Return [X, Y] of the center of cell containing provided text 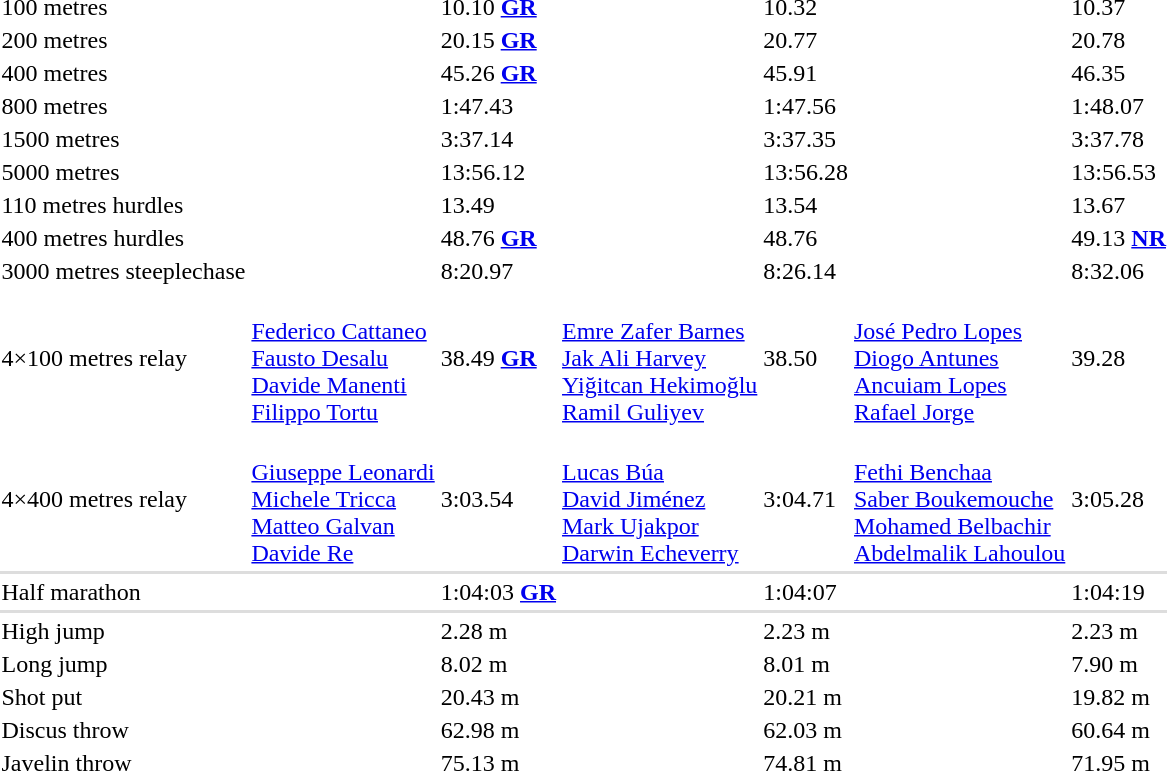
2.23 m [806, 631]
20.43 m [498, 697]
800 metres [124, 106]
High jump [124, 631]
Giuseppe LeonardiMichele TriccaMatteo GalvanDavide Re [343, 499]
8:20.97 [498, 271]
3:37.14 [498, 139]
1:47.43 [498, 106]
Emre Zafer BarnesJak Ali HarveyYiğitcan HekimoğluRamil Guliyev [660, 358]
13.49 [498, 205]
Half marathon [124, 592]
8.01 m [806, 664]
Lucas BúaDavid JiménezMark UjakporDarwin Echeverry [660, 499]
1:47.56 [806, 106]
200 metres [124, 40]
Shot put [124, 697]
62.98 m [498, 730]
400 metres hurdles [124, 238]
3:37.35 [806, 139]
1:04:03 GR [498, 592]
Federico CattaneoFausto DesaluDavide ManentiFilippo Tortu [343, 358]
13.54 [806, 205]
13:56.12 [498, 172]
45.26 GR [498, 73]
3:03.54 [498, 499]
48.76 [806, 238]
José Pedro LopesDiogo AntunesAncuiam LopesRafael Jorge [960, 358]
13:56.28 [806, 172]
2.28 m [498, 631]
62.03 m [806, 730]
8:26.14 [806, 271]
4×100 metres relay [124, 358]
8.02 m [498, 664]
20.21 m [806, 697]
400 metres [124, 73]
20.77 [806, 40]
Fethi BenchaaSaber BoukemoucheMohamed BelbachirAbdelmalik Lahoulou [960, 499]
3000 metres steeplechase [124, 271]
20.15 GR [498, 40]
38.50 [806, 358]
1:04:07 [806, 592]
3:04.71 [806, 499]
48.76 GR [498, 238]
110 metres hurdles [124, 205]
45.91 [806, 73]
38.49 GR [498, 358]
1500 metres [124, 139]
Long jump [124, 664]
5000 metres [124, 172]
Discus throw [124, 730]
4×400 metres relay [124, 499]
